Capture the cell that displays the provided text and extract its (X, Y) central coordinate. 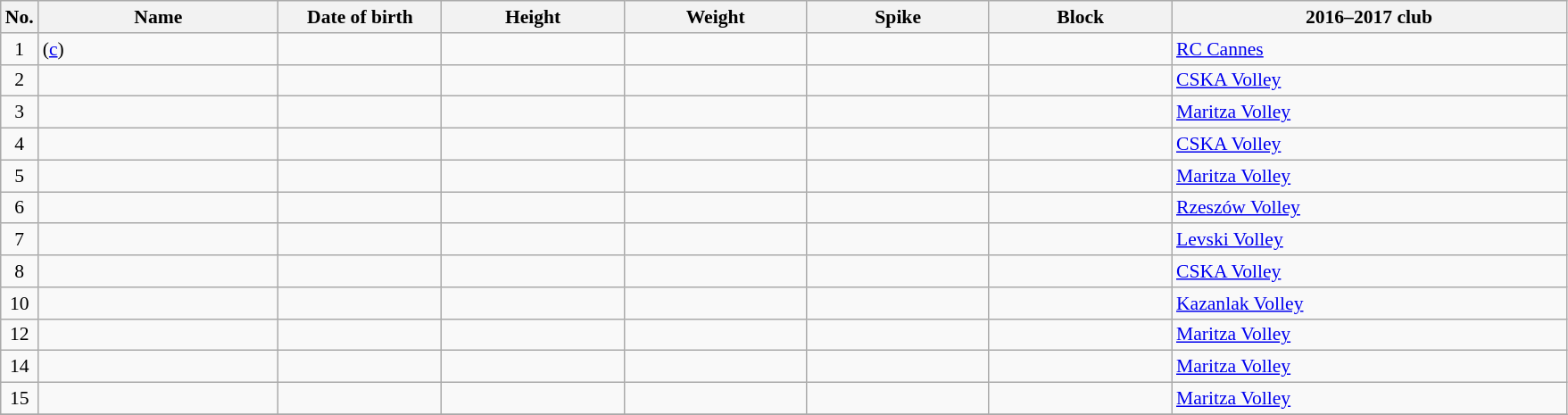
15 (20, 399)
5 (20, 176)
2016–2017 club (1369, 17)
Levski Volley (1369, 240)
Name (159, 17)
8 (20, 271)
4 (20, 145)
14 (20, 367)
Weight (716, 17)
Rzeszów Volley (1369, 208)
12 (20, 335)
Spike (898, 17)
3 (20, 112)
RC Cannes (1369, 49)
10 (20, 303)
6 (20, 208)
Block (1080, 17)
(c) (159, 49)
7 (20, 240)
Kazanlak Volley (1369, 303)
Date of birth (361, 17)
1 (20, 49)
No. (20, 17)
2 (20, 80)
Height (534, 17)
